Return the (x, y) coordinate for the center point of the cell that contains the specified text.  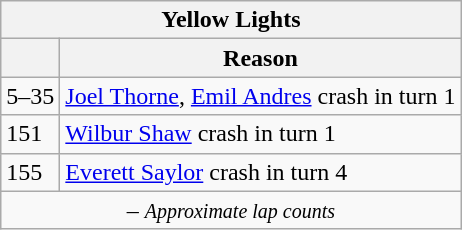
Reason (260, 58)
– Approximate lap counts (231, 210)
151 (30, 134)
Wilbur Shaw crash in turn 1 (260, 134)
Joel Thorne, Emil Andres crash in turn 1 (260, 96)
5–35 (30, 96)
Everett Saylor crash in turn 4 (260, 172)
Yellow Lights (231, 20)
155 (30, 172)
